Detect which cell encompasses the target text, then output its [x, y] center coordinate. 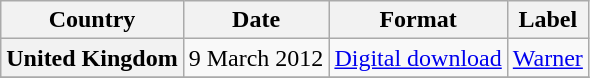
Country [92, 20]
Format [418, 20]
Date [256, 20]
Label [548, 20]
9 March 2012 [256, 58]
Warner [548, 58]
Digital download [418, 58]
United Kingdom [92, 58]
